Provide the (x, y) coordinate of the cell's center where the given text is located.  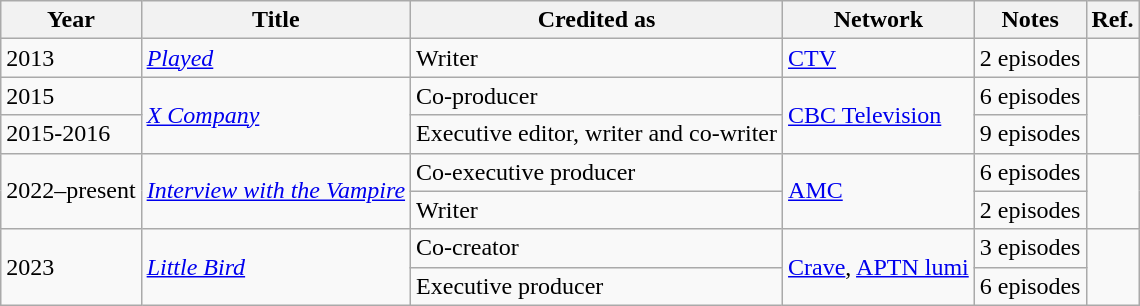
2022–present (71, 191)
CTV (879, 58)
Crave, APTN lumi (879, 267)
Network (879, 20)
Co-executive producer (597, 172)
X Company (276, 115)
9 episodes (1030, 134)
3 episodes (1030, 248)
Executive editor, writer and co-writer (597, 134)
Year (71, 20)
Ref. (1112, 20)
AMC (879, 191)
2015-2016 (71, 134)
Co-creator (597, 248)
Interview with the Vampire (276, 191)
CBC Television (879, 115)
Notes (1030, 20)
Executive producer (597, 286)
Title (276, 20)
Co-producer (597, 96)
2015 (71, 96)
Credited as (597, 20)
Little Bird (276, 267)
Played (276, 58)
2023 (71, 267)
2013 (71, 58)
